Return the (X, Y) coordinate for the center point of the cell that contains the specified text.  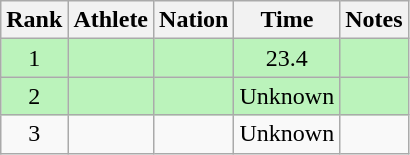
23.4 (287, 58)
1 (34, 58)
2 (34, 96)
Athlete (111, 20)
3 (34, 134)
Nation (194, 20)
Time (287, 20)
Rank (34, 20)
Notes (374, 20)
